Search for the cell housing the specified text and yield its (x, y) center coordinate. 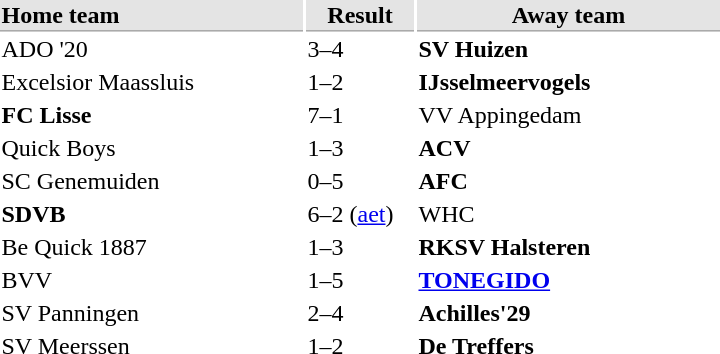
VV Appingedam (568, 115)
1–5 (360, 281)
ACV (568, 149)
Away team (568, 16)
SC Genemuiden (152, 181)
1–2 (360, 83)
3–4 (360, 49)
SV Huizen (568, 49)
Home team (152, 16)
7–1 (360, 115)
Achilles'29 (568, 313)
2–4 (360, 313)
FC Lisse (152, 115)
AFC (568, 181)
Quick Boys (152, 149)
RKSV Halsteren (568, 247)
Be Quick 1887 (152, 247)
0–5 (360, 181)
6–2 (aet) (360, 215)
WHC (568, 215)
BVV (152, 281)
ADO '20 (152, 49)
IJsselmeervogels (568, 83)
SV Panningen (152, 313)
Result (360, 16)
Excelsior Maassluis (152, 83)
TONEGIDO (568, 281)
SDVB (152, 215)
